Provide the [X, Y] coordinate of the cell's center where the given text is located.  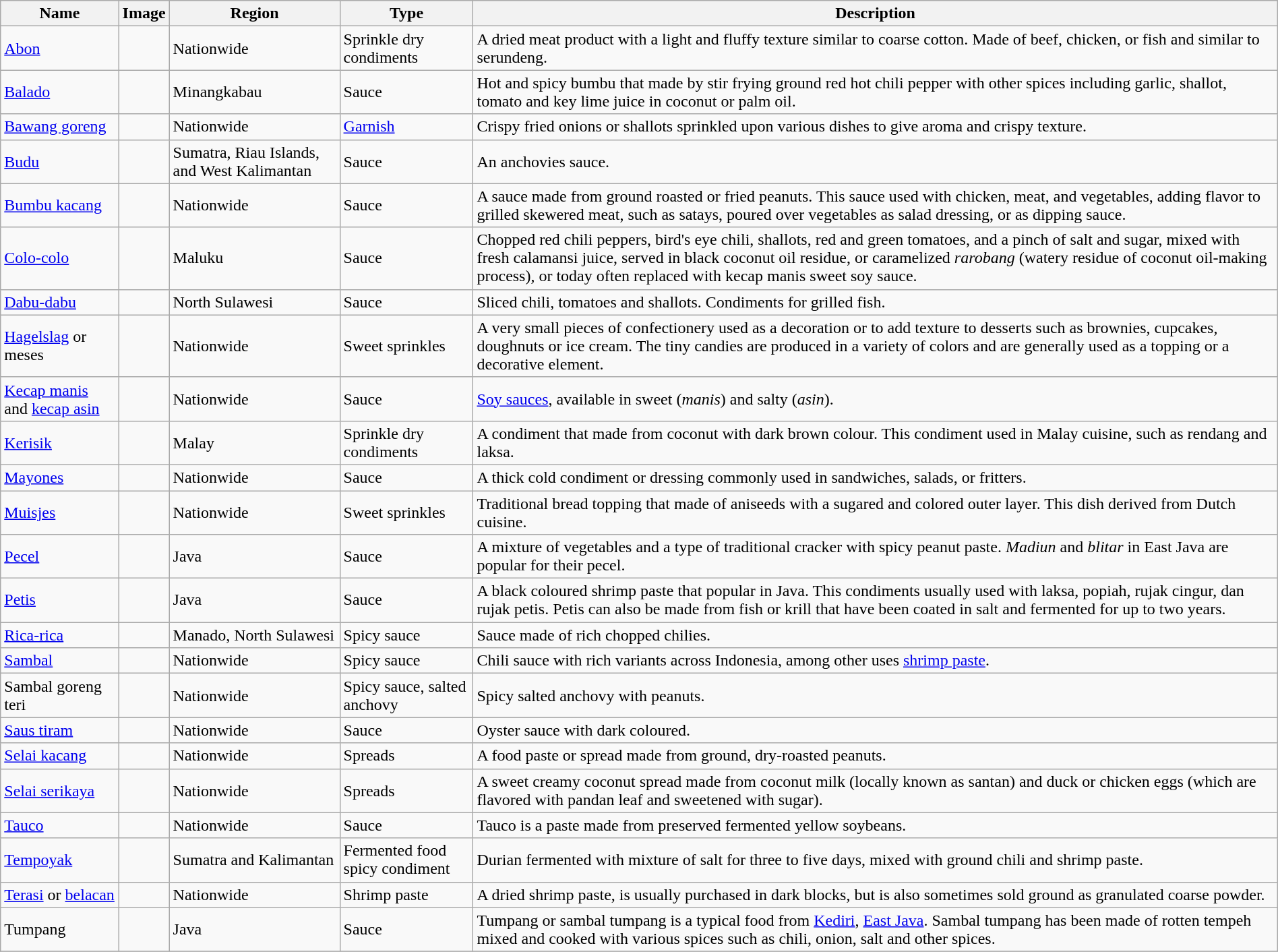
Name [59, 13]
An anchovies sauce. [875, 162]
Durian fermented with mixture of salt for three to five days, mixed with ground chili and shrimp paste. [875, 860]
Maluku [255, 258]
Sumatra, Riau Islands, and West Kalimantan [255, 162]
Malay [255, 442]
Manado, North Sulawesi [255, 635]
Saus tiram [59, 730]
Tempoyak [59, 860]
Hagelslag or meses [59, 346]
A dried meat product with a light and fluffy texture similar to coarse cotton. Made of beef, chicken, or fish and similar to serundeng. [875, 49]
A mixture of vegetables and a type of traditional cracker with spicy peanut paste. Madiun and blitar in East Java are popular for their pecel. [875, 557]
Terasi or belacan [59, 895]
Bumbu kacang [59, 205]
Region [255, 13]
Selai kacang [59, 756]
A dried shrimp paste, is usually purchased in dark blocks, but is also sometimes sold ground as granulated coarse powder. [875, 895]
Spicy salted anchovy with peanuts. [875, 696]
Kerisik [59, 442]
Crispy fried onions or shallots sprinkled upon various dishes to give aroma and crispy texture. [875, 127]
Rica-rica [59, 635]
Sliced chili, tomatoes and shallots. Condiments for grilled fish. [875, 302]
Selai serikaya [59, 790]
Shrimp paste [406, 895]
Tumpang [59, 929]
Chili sauce with rich variants across Indonesia, among other uses shrimp paste. [875, 661]
Sambal goreng teri [59, 696]
Soy sauces, available in sweet (manis) and salty (asin). [875, 399]
Dabu-dabu [59, 302]
Image [144, 13]
Sumatra and Kalimantan [255, 860]
Traditional bread topping that made of aniseeds with a sugared and colored outer layer. This dish derived from Dutch cuisine. [875, 512]
Kecap manis and kecap asin [59, 399]
Petis [59, 600]
Type [406, 13]
Description [875, 13]
Sambal [59, 661]
Sauce made of rich chopped chilies. [875, 635]
Spicy sauce, salted anchovy [406, 696]
A condiment that made from coconut with dark brown colour. This condiment used in Malay cuisine, such as rendang and laksa. [875, 442]
North Sulawesi [255, 302]
A thick cold condiment or dressing commonly used in sandwiches, salads, or fritters. [875, 477]
Oyster sauce with dark coloured. [875, 730]
Tauco [59, 825]
Fermented food spicy condiment [406, 860]
Bawang goreng [59, 127]
Budu [59, 162]
A food paste or spread made from ground, dry-roasted peanuts. [875, 756]
Pecel [59, 557]
Muisjes [59, 512]
Colo-colo [59, 258]
Tauco is a paste made from preserved fermented yellow soybeans. [875, 825]
Minangkabau [255, 92]
Balado [59, 92]
Mayones [59, 477]
Garnish [406, 127]
Abon [59, 49]
